Output the (x, y) coordinate of the center of the cell containing the given text.  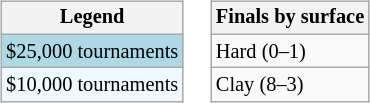
Clay (8–3) (290, 85)
Finals by surface (290, 18)
$25,000 tournaments (92, 51)
Legend (92, 18)
Hard (0–1) (290, 51)
$10,000 tournaments (92, 85)
